Locate the cell with the specified text and output its (x, y) center coordinate. 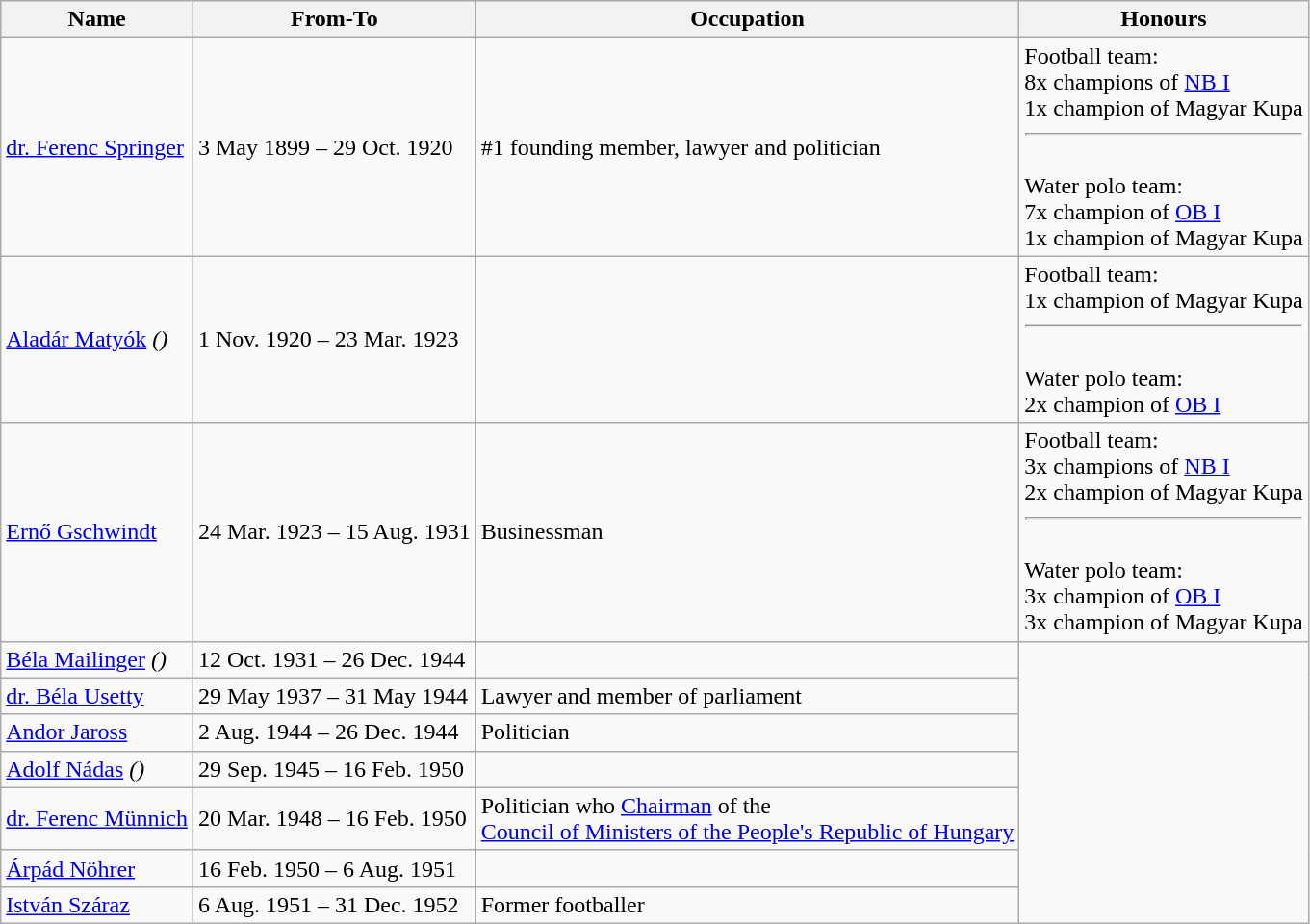
20 Mar. 1948 – 16 Feb. 1950 (334, 818)
Politician who Chairman of theCouncil of Ministers of the People's Republic of Hungary (747, 818)
Name (97, 19)
dr. Ferenc Springer (97, 146)
29 Sep. 1945 – 16 Feb. 1950 (334, 769)
Football team: 8x champions of NB I 1x champion of Magyar KupaWater polo team: 7x champion of OB I 1x champion of Magyar Kupa (1164, 146)
Aladár Matyók () (97, 339)
From-To (334, 19)
Andor Jaross (97, 732)
Football team: 1x champion of Magyar KupaWater polo team: 2x champion of OB I (1164, 339)
Occupation (747, 19)
Honours (1164, 19)
16 Feb. 1950 – 6 Aug. 1951 (334, 868)
3 May 1899 – 29 Oct. 1920 (334, 146)
Politician (747, 732)
1 Nov. 1920 – 23 Mar. 1923 (334, 339)
Businessman (747, 531)
24 Mar. 1923 – 15 Aug. 1931 (334, 531)
dr. Ferenc Münnich (97, 818)
Lawyer and member of parliament (747, 696)
12 Oct. 1931 – 26 Dec. 1944 (334, 659)
6 Aug. 1951 – 31 Dec. 1952 (334, 905)
Football team: 3x champions of NB I 2x champion of Magyar KupaWater polo team: 3x champion of OB I 3x champion of Magyar Kupa (1164, 531)
29 May 1937 – 31 May 1944 (334, 696)
Former footballer (747, 905)
dr. Béla Usetty (97, 696)
Árpád Nöhrer (97, 868)
Adolf Nádas () (97, 769)
2 Aug. 1944 – 26 Dec. 1944 (334, 732)
István Száraz (97, 905)
Béla Mailinger () (97, 659)
#1 founding member, lawyer and politician (747, 146)
Ernő Gschwindt (97, 531)
